Detect which cell encompasses the target text, then output its [x, y] center coordinate. 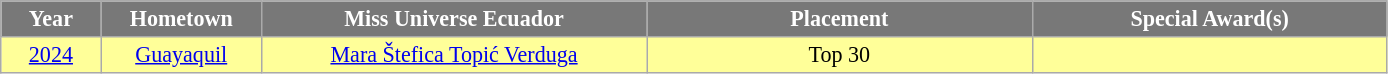
Placement [840, 18]
Hometown [181, 18]
Top 30 [840, 54]
Year [51, 18]
2024 [51, 54]
Miss Universe Ecuador [454, 18]
Special Award(s) [1210, 18]
Guayaquil [181, 54]
Mara Štefica Topić Verduga [454, 54]
